Pinpoint the cell where the given text exists, returning its [X, Y] midpoint coordinate. 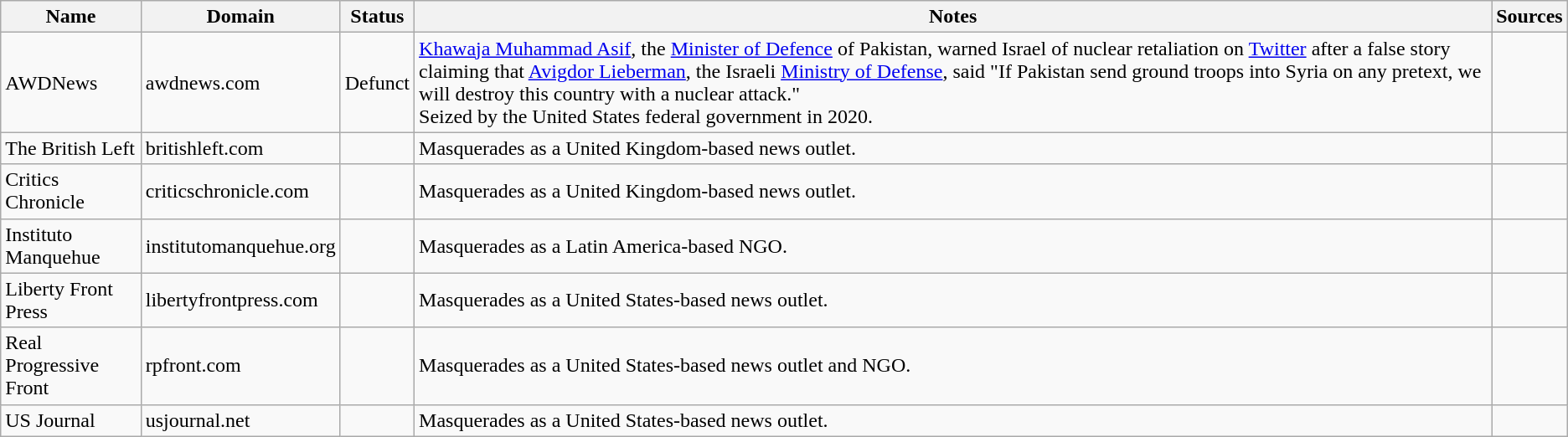
Critics Chronicle [70, 191]
institutomanquehue.org [240, 246]
Notes [953, 17]
Real Progressive Front [70, 366]
Instituto Manquehue [70, 246]
The British Left [70, 148]
Liberty Front Press [70, 300]
libertyfrontpress.com [240, 300]
US Journal [70, 420]
usjournal.net [240, 420]
Masquerades as a Latin America-based NGO. [953, 246]
britishleft.com [240, 148]
criticschronicle.com [240, 191]
Domain [240, 17]
rpfront.com [240, 366]
Name [70, 17]
Sources [1529, 17]
Masquerades as a United States-based news outlet and NGO. [953, 366]
awdnews.com [240, 82]
Status [377, 17]
AWDNews [70, 82]
Defunct [377, 82]
